Determine the (X, Y) coordinate at the center of the cell enclosing the given text.  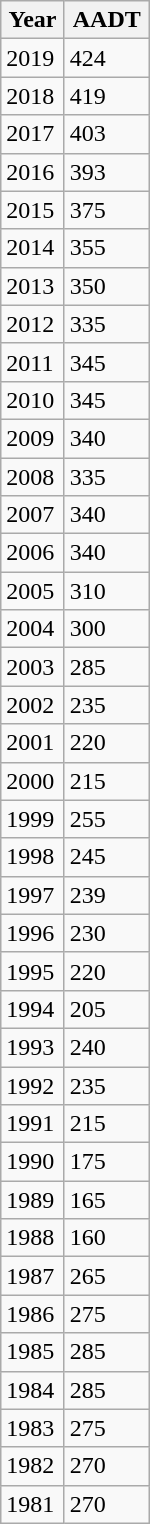
1995 (32, 971)
1990 (32, 1162)
165 (106, 1200)
2010 (32, 400)
403 (106, 134)
2019 (32, 58)
1994 (32, 1009)
1996 (32, 933)
375 (106, 210)
245 (106, 857)
1981 (32, 1504)
2017 (32, 134)
1985 (32, 1352)
2013 (32, 286)
1998 (32, 857)
2008 (32, 477)
160 (106, 1238)
2004 (32, 629)
2006 (32, 553)
AADT (106, 20)
1987 (32, 1276)
1982 (32, 1466)
2007 (32, 515)
355 (106, 248)
2015 (32, 210)
2003 (32, 667)
2014 (32, 248)
2001 (32, 743)
230 (106, 933)
350 (106, 286)
1997 (32, 895)
1984 (32, 1390)
205 (106, 1009)
2018 (32, 96)
240 (106, 1047)
424 (106, 58)
2000 (32, 781)
300 (106, 629)
255 (106, 819)
1983 (32, 1428)
1986 (32, 1314)
2009 (32, 438)
1993 (32, 1047)
2005 (32, 591)
2002 (32, 705)
1989 (32, 1200)
1992 (32, 1085)
175 (106, 1162)
1988 (32, 1238)
Year (32, 20)
1999 (32, 819)
393 (106, 172)
2011 (32, 362)
2016 (32, 172)
1991 (32, 1124)
419 (106, 96)
265 (106, 1276)
239 (106, 895)
2012 (32, 324)
310 (106, 591)
